Identify which cell holds the provided text, then report its (x, y) central coordinate. 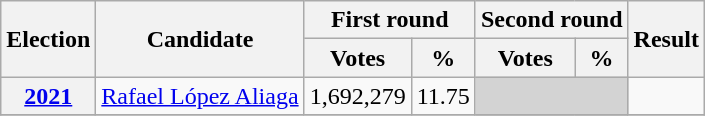
First round (390, 20)
2021 (48, 96)
1,692,279 (358, 96)
11.75 (443, 96)
Candidate (200, 39)
Election (48, 39)
Second round (552, 20)
Result (666, 39)
Rafael López Aliaga (200, 96)
